Capture the cell that displays the provided text and extract its (X, Y) central coordinate. 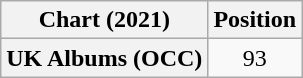
Position (255, 20)
UK Albums (OCC) (104, 58)
Chart (2021) (104, 20)
93 (255, 58)
